Capture the cell that displays the provided text and extract its [X, Y] central coordinate. 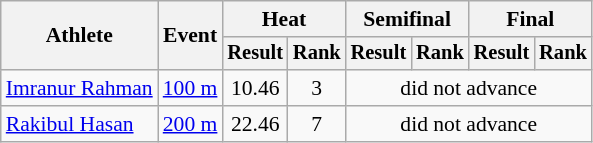
Event [190, 36]
Semifinal [408, 19]
200 m [190, 124]
3 [317, 88]
7 [317, 124]
10.46 [255, 88]
Final [530, 19]
Imranur Rahman [80, 88]
Rakibul Hasan [80, 124]
100 m [190, 88]
Athlete [80, 36]
Heat [284, 19]
22.46 [255, 124]
